Locate the cell with the specified text and output its (X, Y) center coordinate. 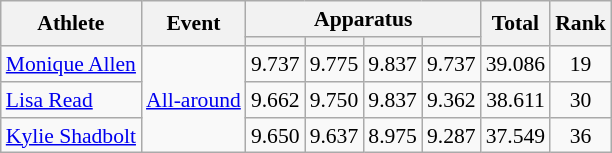
Lisa Read (71, 100)
Rank (580, 24)
Monique Allen (71, 64)
30 (580, 100)
9.662 (276, 100)
All-around (194, 100)
19 (580, 64)
39.086 (516, 64)
9.775 (334, 64)
Athlete (71, 24)
Apparatus (364, 19)
Event (194, 24)
Total (516, 24)
9.750 (334, 100)
9.362 (452, 100)
38.611 (516, 100)
